For the text-containing cell, return its midpoint in (x, y) coordinate format. 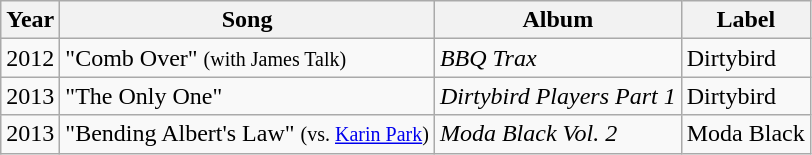
Album (558, 20)
"Comb Over" (with James Talk) (248, 58)
BBQ Trax (558, 58)
Moda Black (746, 134)
Song (248, 20)
2012 (30, 58)
"The Only One" (248, 96)
Year (30, 20)
Dirtybird Players Part 1 (558, 96)
Label (746, 20)
"Bending Albert's Law" (vs. Karin Park) (248, 134)
Moda Black Vol. 2 (558, 134)
